Extract the [X, Y] coordinate from the center of the cell holding the provided text.  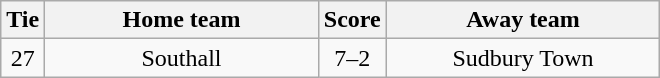
Sudbury Town [523, 58]
Score [352, 20]
27 [23, 58]
Tie [23, 20]
Southall [182, 58]
Home team [182, 20]
Away team [523, 20]
7–2 [352, 58]
